Locate the cell with the specified text and output its [x, y] center coordinate. 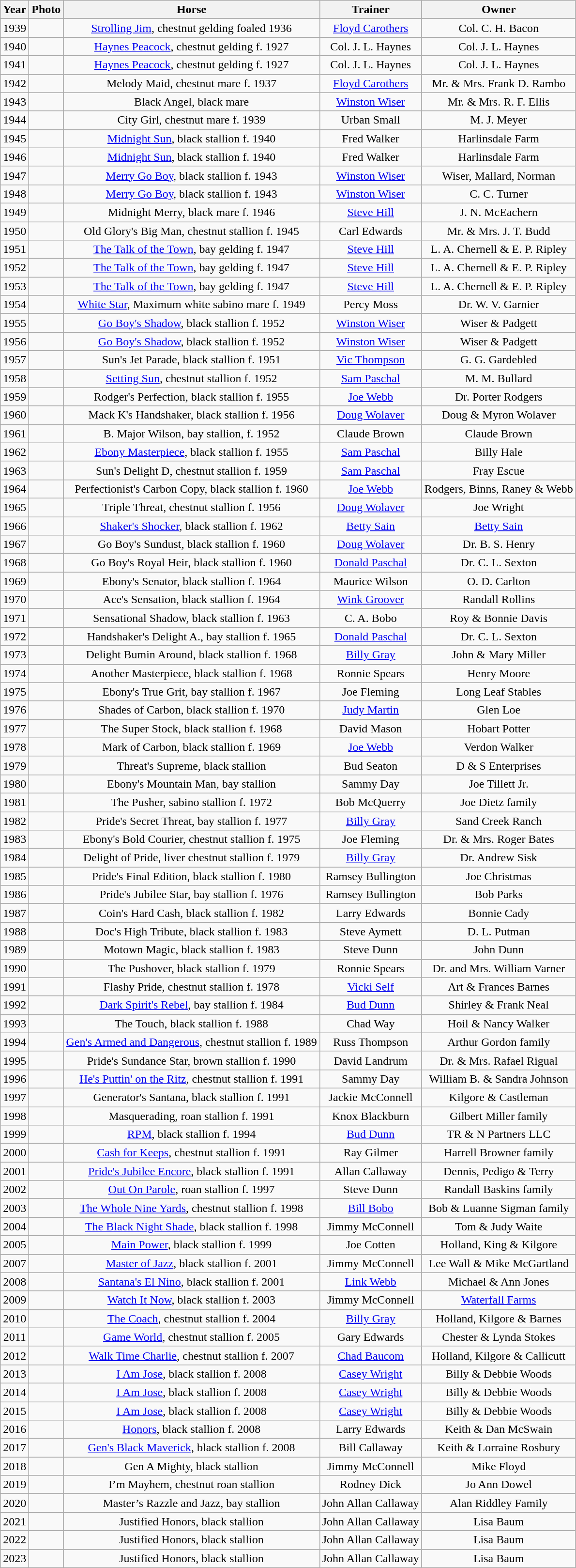
2014 [15, 1392]
Long Leaf Stables [499, 692]
2019 [15, 1485]
Randall Rollins [499, 600]
TR & N Partners LLC [499, 1134]
Master of Jazz, black stallion f. 2001 [192, 1263]
Generator's Santana, black stallion f. 1991 [192, 1097]
1992 [15, 1005]
1968 [15, 563]
1959 [15, 397]
Billy Hale [499, 452]
Trainer [371, 10]
Arthur Gordon family [499, 1042]
Main Power, black stallion f. 1999 [192, 1245]
C. A. Bobo [371, 618]
1969 [15, 581]
Vic Thompson [371, 360]
2015 [15, 1411]
Knox Blackburn [371, 1116]
1983 [15, 839]
1998 [15, 1116]
Bob Parks [499, 895]
Holland, Kilgore & Callicutt [499, 1355]
Ebony Masterpiece, black stallion f. 1955 [192, 452]
Mr. & Mrs. Frank D. Rambo [499, 83]
Pride's Jubilee Encore, black stallion f. 1991 [192, 1171]
1963 [15, 470]
Wink Groover [371, 600]
Delight of Pride, liver chestnut stallion f. 1979 [192, 858]
1950 [15, 231]
1965 [15, 507]
1988 [15, 931]
2022 [15, 1540]
Dr. & Mrs. Roger Bates [499, 839]
1989 [15, 950]
Alan Riddley Family [499, 1503]
1981 [15, 802]
1967 [15, 544]
1996 [15, 1079]
John Dunn [499, 950]
Midnight Merry, black mare f. 1946 [192, 212]
David Mason [371, 729]
Rodney Dick [371, 1485]
Ray Gilmer [371, 1153]
Allan Callaway [371, 1171]
2003 [15, 1208]
1952 [15, 268]
Henry Moore [499, 673]
RPM, black stallion f. 1994 [192, 1134]
1962 [15, 452]
1953 [15, 286]
Bill Bobo [371, 1208]
2011 [15, 1337]
Go Boy's Sundust, black stallion f. 1960 [192, 544]
Game World, chestnut stallion f. 2005 [192, 1337]
1972 [15, 637]
1977 [15, 729]
1940 [15, 47]
Mr. & Mrs. J. T. Budd [499, 231]
1978 [15, 747]
2009 [15, 1300]
Motown Magic, black stallion f. 1983 [192, 950]
Handshaker's Delight A., bay stallion f. 1965 [192, 637]
Bonnie Cady [499, 913]
Chad Way [371, 1024]
Bud Seaton [371, 765]
Rodger's Perfection, black stallion f. 1955 [192, 397]
2017 [15, 1448]
Gary Edwards [371, 1337]
Michael & Ann Jones [499, 1282]
2018 [15, 1466]
2021 [15, 1521]
Photo [46, 10]
Pride's Secret Threat, bay stallion f. 1977 [192, 821]
Jackie McConnell [371, 1097]
C. C. Turner [499, 194]
Maurice Wilson [371, 581]
The Pusher, sabino stallion f. 1972 [192, 802]
Jo Ann Dowel [499, 1485]
Doug & Myron Wolaver [499, 415]
The Pushover, black stallion f. 1979 [192, 968]
White Star, Maximum white sabino mare f. 1949 [192, 305]
Verdon Walker [499, 747]
Flashy Pride, chestnut stallion f. 1978 [192, 987]
1945 [15, 139]
2005 [15, 1245]
Holland, King & Kilgore [499, 1245]
2001 [15, 1171]
1984 [15, 858]
Gen's Black Maverick, black stallion f. 2008 [192, 1448]
2012 [15, 1355]
Owner [499, 10]
Masquerading, roan stallion f. 1991 [192, 1116]
1956 [15, 342]
Shaker's Shocker, black stallion f. 1962 [192, 526]
Shirley & Frank Neal [499, 1005]
1986 [15, 895]
2010 [15, 1319]
Randall Baskins family [499, 1190]
Strolling Jim, chestnut gelding foaled 1936 [192, 28]
Dark Spirit's Rebel, bay stallion f. 1984 [192, 1005]
Go Boy's Royal Heir, black stallion f. 1960 [192, 563]
1995 [15, 1060]
2008 [15, 1282]
Vicki Self [371, 987]
Dr. Andrew Sisk [499, 858]
Joe Cotten [371, 1245]
1949 [15, 212]
Bob & Luanne Sigman family [499, 1208]
1961 [15, 434]
Judy Martin [371, 710]
D & S Enterprises [499, 765]
Percy Moss [371, 305]
Fray Escue [499, 470]
1960 [15, 415]
G. G. Gardebled [499, 360]
Wiser, Mallard, Norman [499, 175]
1994 [15, 1042]
1997 [15, 1097]
Mack K's Handshaker, black stallion f. 1956 [192, 415]
Waterfall Farms [499, 1300]
The Whole Nine Yards, chestnut stallion f. 1998 [192, 1208]
Col. C. H. Bacon [499, 28]
Mike Floyd [499, 1466]
1954 [15, 305]
Lee Wall & Mike McGartland [499, 1263]
Ebony's Senator, black stallion f. 1964 [192, 581]
1985 [15, 876]
Chad Baucom [371, 1355]
Art & Frances Barnes [499, 987]
Mark of Carbon, black stallion f. 1969 [192, 747]
Coin's Hard Cash, black stallion f. 1982 [192, 913]
1970 [15, 600]
Santana's El Nino, black stallion f. 2001 [192, 1282]
1976 [15, 710]
1993 [15, 1024]
1971 [15, 618]
Dr. W. V. Garnier [499, 305]
Joe Christmas [499, 876]
Shades of Carbon, black stallion f. 1970 [192, 710]
1987 [15, 913]
1958 [15, 378]
Ace's Sensation, black stallion f. 1964 [192, 600]
1999 [15, 1134]
1944 [15, 120]
John & Mary Miller [499, 655]
Watch It Now, black stallion f. 2003 [192, 1300]
Sun's Jet Parade, black stallion f. 1951 [192, 360]
Dennis, Pedigo & Terry [499, 1171]
Ebony's Mountain Man, bay stallion [192, 784]
Out On Parole, roan stallion f. 1997 [192, 1190]
2007 [15, 1263]
Pride's Final Edition, black stallion f. 1980 [192, 876]
1942 [15, 83]
Bill Callaway [371, 1448]
Glen Loe [499, 710]
Cash for Keeps, chestnut stallion f. 1991 [192, 1153]
Dr. Porter Rodgers [499, 397]
Tom & Judy Waite [499, 1226]
1990 [15, 968]
City Girl, chestnut mare f. 1939 [192, 120]
2023 [15, 1558]
Sun's Delight D, chestnut stallion f. 1959 [192, 470]
1941 [15, 65]
Dr. B. S. Henry [499, 544]
M. M. Bullard [499, 378]
David Landrum [371, 1060]
B. Major Wilson, bay stallion, f. 1952 [192, 434]
Old Glory's Big Man, chestnut stallion f. 1945 [192, 231]
1982 [15, 821]
Russ Thompson [371, 1042]
Horse [192, 10]
Steve Aymett [371, 931]
1947 [15, 175]
2004 [15, 1226]
Dr. and Mrs. William Varner [499, 968]
Pride's Sundance Star, brown stallion f. 1990 [192, 1060]
The Touch, black stallion f. 1988 [192, 1024]
1946 [15, 157]
M. J. Meyer [499, 120]
2000 [15, 1153]
Harrell Browner family [499, 1153]
Master’s Razzle and Jazz, bay stallion [192, 1503]
1975 [15, 692]
The Coach, chestnut stallion f. 2004 [192, 1319]
The Black Night Shade, black stallion f. 1998 [192, 1226]
2016 [15, 1429]
Year [15, 10]
I’m Mayhem, chestnut roan stallion [192, 1485]
William B. & Sandra Johnson [499, 1079]
Dr. & Mrs. Rafael Rigual [499, 1060]
O. D. Carlton [499, 581]
Hoil & Nancy Walker [499, 1024]
Joe Tillett Jr. [499, 784]
Chester & Lynda Stokes [499, 1337]
Sensational Shadow, black stallion f. 1963 [192, 618]
1973 [15, 655]
2002 [15, 1190]
Gen's Armed and Dangerous, chestnut stallion f. 1989 [192, 1042]
Ebony's True Grit, bay stallion f. 1967 [192, 692]
1974 [15, 673]
J. N. McEachern [499, 212]
Black Angel, black mare [192, 102]
1951 [15, 249]
1939 [15, 28]
Threat's Supreme, black stallion [192, 765]
Sand Creek Ranch [499, 821]
Setting Sun, chestnut stallion f. 1952 [192, 378]
1980 [15, 784]
Perfectionist's Carbon Copy, black stallion f. 1960 [192, 489]
Triple Threat, chestnut stallion f. 1956 [192, 507]
Carl Edwards [371, 231]
Hobart Potter [499, 729]
Roy & Bonnie Davis [499, 618]
1957 [15, 360]
1979 [15, 765]
Bob McQuerry [371, 802]
Honors, black stallion f. 2008 [192, 1429]
Doc's High Tribute, black stallion f. 1983 [192, 931]
The Super Stock, black stallion f. 1968 [192, 729]
2013 [15, 1374]
1964 [15, 489]
1948 [15, 194]
Rodgers, Binns, Raney & Webb [499, 489]
1943 [15, 102]
Delight Bumin Around, black stallion f. 1968 [192, 655]
Walk Time Charlie, chestnut stallion f. 2007 [192, 1355]
1966 [15, 526]
1955 [15, 323]
Kilgore & Castleman [499, 1097]
Gilbert Miller family [499, 1116]
Gen A Mighty, black stallion [192, 1466]
He's Puttin' on the Ritz, chestnut stallion f. 1991 [192, 1079]
Ebony's Bold Courier, chestnut stallion f. 1975 [192, 839]
Melody Maid, chestnut mare f. 1937 [192, 83]
1991 [15, 987]
Link Webb [371, 1282]
Another Masterpiece, black stallion f. 1968 [192, 673]
Mr. & Mrs. R. F. Ellis [499, 102]
Keith & Dan McSwain [499, 1429]
Joe Wright [499, 507]
Urban Small [371, 120]
D. L. Putman [499, 931]
Joe Dietz family [499, 802]
Pride's Jubilee Star, bay stallion f. 1976 [192, 895]
Keith & Lorraine Rosbury [499, 1448]
Holland, Kilgore & Barnes [499, 1319]
2020 [15, 1503]
